From the cell containing the given text, extract its center point as [x, y] coordinate. 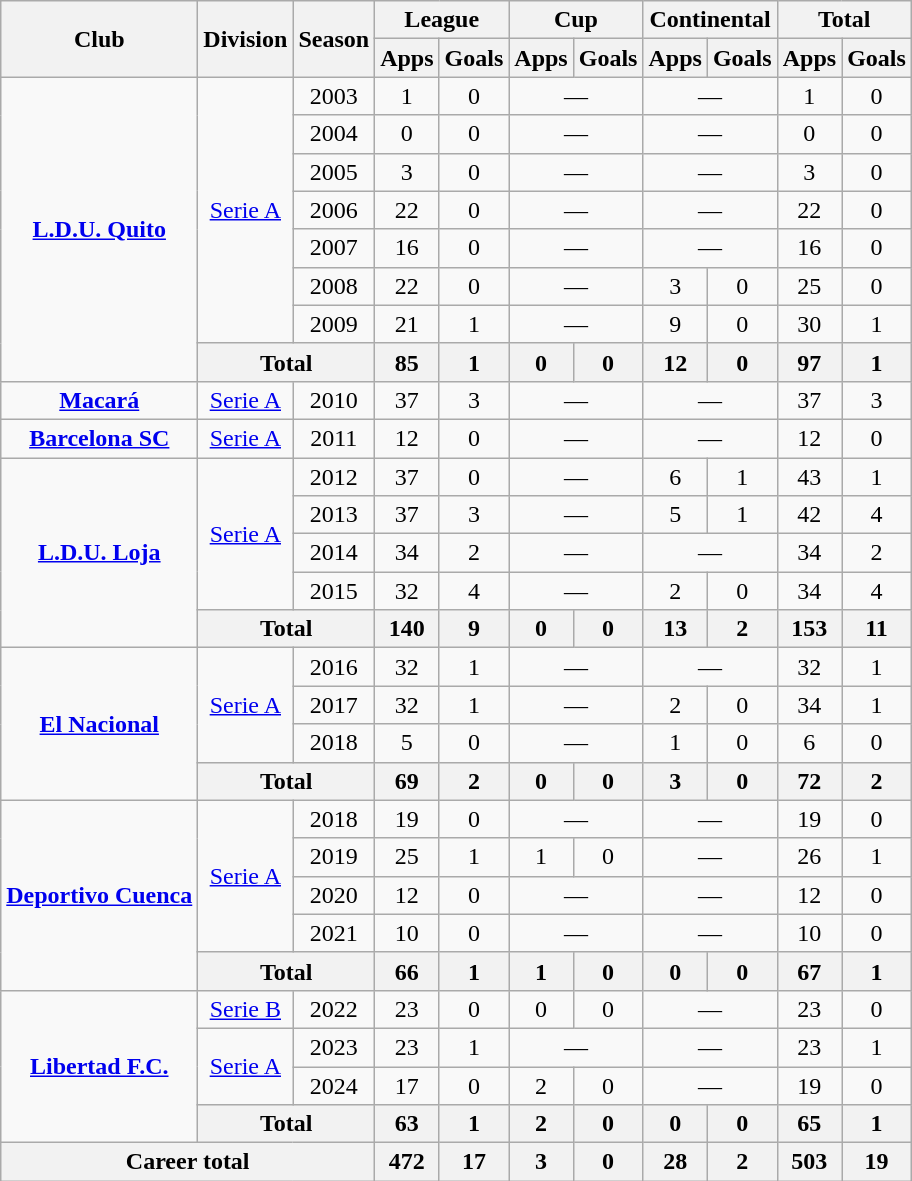
140 [407, 629]
Continental [710, 20]
69 [407, 781]
2013 [334, 515]
26 [809, 857]
2010 [334, 400]
28 [675, 1162]
L.D.U. Loja [100, 553]
2024 [334, 1085]
2003 [334, 96]
2022 [334, 1009]
66 [407, 971]
L.D.U. Quito [100, 229]
2015 [334, 591]
2012 [334, 477]
503 [809, 1162]
472 [407, 1162]
Libertad F.C. [100, 1066]
2023 [334, 1047]
30 [809, 324]
2009 [334, 324]
63 [407, 1124]
43 [809, 477]
65 [809, 1124]
2019 [334, 857]
Season [334, 39]
11 [877, 629]
2004 [334, 134]
Deportivo Cuenca [100, 895]
2020 [334, 895]
72 [809, 781]
Cup [576, 20]
Division [246, 39]
2005 [334, 172]
85 [407, 362]
97 [809, 362]
2007 [334, 248]
2017 [334, 705]
Macará [100, 400]
2014 [334, 553]
Barcelona SC [100, 438]
El Nacional [100, 724]
Serie B [246, 1009]
2008 [334, 286]
13 [675, 629]
2021 [334, 933]
67 [809, 971]
League [442, 20]
Club [100, 39]
2016 [334, 667]
2011 [334, 438]
Career total [188, 1162]
42 [809, 515]
153 [809, 629]
21 [407, 324]
2006 [334, 210]
